Output the [X, Y] coordinate of the center of the cell containing the given text.  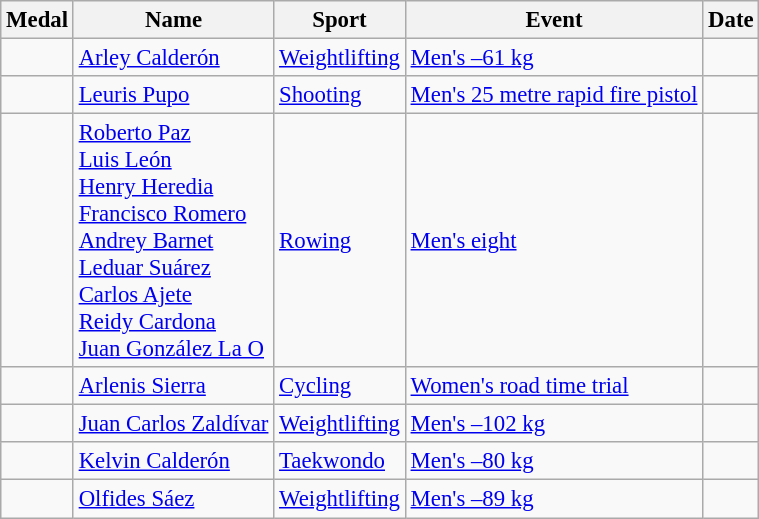
Event [554, 20]
Cycling [340, 386]
Rowing [340, 241]
Men's –102 kg [554, 424]
Kelvin Calderón [173, 461]
Date [731, 20]
Women's road time trial [554, 386]
Olfides Sáez [173, 499]
Shooting [340, 95]
Juan Carlos Zaldívar [173, 424]
Sport [340, 20]
Taekwondo [340, 461]
Medal [38, 20]
Name [173, 20]
Men's –89 kg [554, 499]
Arlenis Sierra [173, 386]
Men's eight [554, 241]
Arley Calderón [173, 58]
Men's –61 kg [554, 58]
Roberto PazLuis LeónHenry HerediaFrancisco RomeroAndrey BarnetLeduar SuárezCarlos AjeteReidy CardonaJuan González La O [173, 241]
Leuris Pupo [173, 95]
Men's 25 metre rapid fire pistol [554, 95]
Men's –80 kg [554, 461]
